Extract the [x, y] coordinate from the center of the cell holding the provided text.  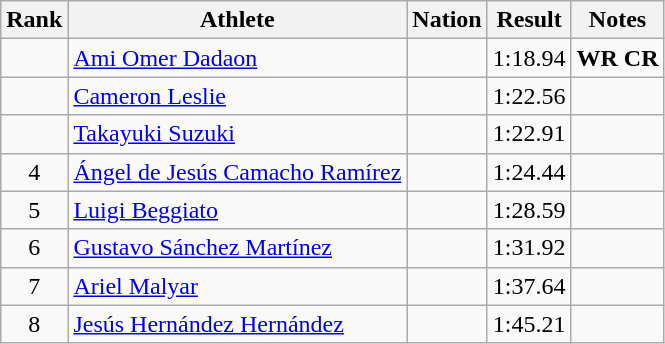
Notes [618, 20]
1:37.64 [529, 286]
Luigi Beggiato [238, 210]
1:28.59 [529, 210]
Ariel Malyar [238, 286]
7 [34, 286]
Ami Omer Dadaon [238, 58]
1:22.56 [529, 96]
1:22.91 [529, 134]
Takayuki Suzuki [238, 134]
5 [34, 210]
Athlete [238, 20]
Gustavo Sánchez Martínez [238, 248]
WR CR [618, 58]
Ángel de Jesús Camacho Ramírez [238, 172]
Result [529, 20]
Rank [34, 20]
1:31.92 [529, 248]
8 [34, 324]
1:24.44 [529, 172]
1:45.21 [529, 324]
Cameron Leslie [238, 96]
1:18.94 [529, 58]
Nation [447, 20]
Jesús Hernández Hernández [238, 324]
6 [34, 248]
4 [34, 172]
